Scan for the cell matching the given text and deliver its [X, Y] coordinate at center. 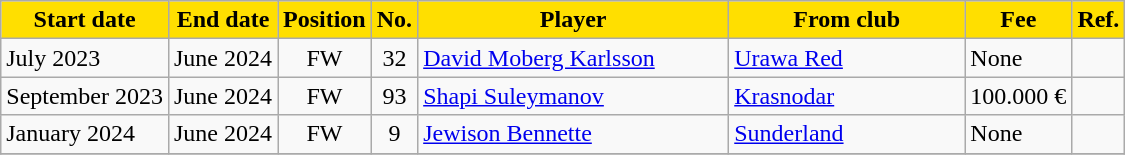
No. [394, 20]
Urawa Red [847, 58]
Player [574, 20]
32 [394, 58]
End date [222, 20]
9 [394, 134]
Krasnodar [847, 96]
93 [394, 96]
Start date [85, 20]
July 2023 [85, 58]
David Moberg Karlsson [574, 58]
100.000 € [1018, 96]
Sunderland [847, 134]
Position [325, 20]
Ref. [1098, 20]
September 2023 [85, 96]
Jewison Bennette [574, 134]
Shapi Suleymanov [574, 96]
January 2024 [85, 134]
Fee [1018, 20]
From club [847, 20]
